Output the (X, Y) coordinate of the center of the cell containing the given text.  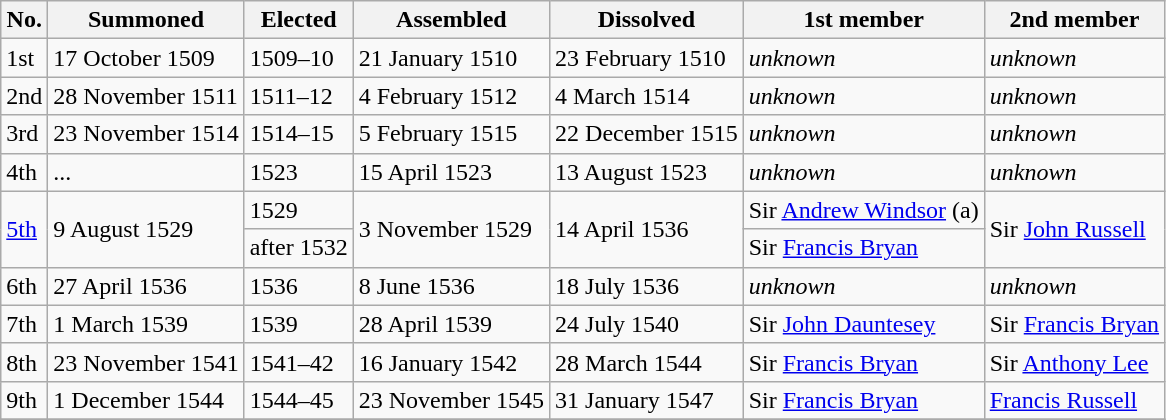
1539 (298, 324)
5th (24, 229)
1509–10 (298, 58)
7th (24, 324)
Elected (298, 20)
Assembled (451, 20)
21 January 1510 (451, 58)
4th (24, 172)
14 April 1536 (647, 229)
1529 (298, 210)
1544–45 (298, 400)
28 April 1539 (451, 324)
4 February 1512 (451, 96)
23 November 1545 (451, 400)
27 April 1536 (146, 286)
17 October 1509 (146, 58)
1 December 1544 (146, 400)
16 January 1542 (451, 362)
1st member (864, 20)
8 June 1536 (451, 286)
24 July 1540 (647, 324)
15 April 1523 (451, 172)
1514–15 (298, 134)
1511–12 (298, 96)
Sir John Dauntesey (864, 324)
6th (24, 286)
No. (24, 20)
Summoned (146, 20)
23 November 1514 (146, 134)
2nd (24, 96)
Francis Russell (1074, 400)
Dissolved (647, 20)
Sir Andrew Windsor (a) (864, 210)
Sir John Russell (1074, 229)
... (146, 172)
31 January 1547 (647, 400)
1541–42 (298, 362)
2nd member (1074, 20)
28 November 1511 (146, 96)
8th (24, 362)
22 December 1515 (647, 134)
1536 (298, 286)
23 February 1510 (647, 58)
28 March 1544 (647, 362)
1523 (298, 172)
after 1532 (298, 248)
3 November 1529 (451, 229)
9th (24, 400)
1 March 1539 (146, 324)
4 March 1514 (647, 96)
9 August 1529 (146, 229)
Sir Anthony Lee (1074, 362)
13 August 1523 (647, 172)
3rd (24, 134)
18 July 1536 (647, 286)
23 November 1541 (146, 362)
1st (24, 58)
5 February 1515 (451, 134)
